Locate the cell with the specified text and output its [X, Y] center coordinate. 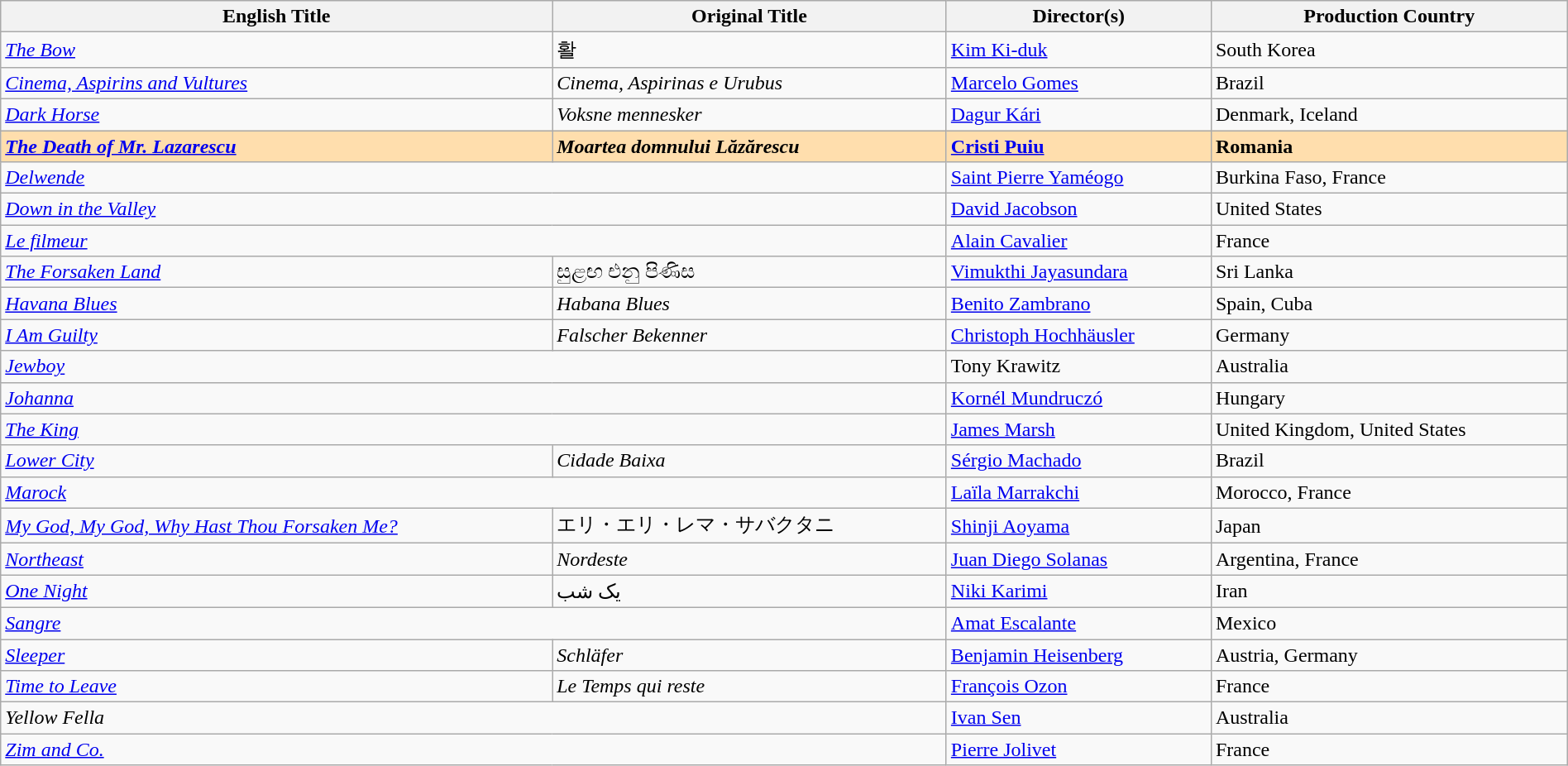
Pierre Jolivet [1078, 749]
Sérgio Machado [1078, 461]
James Marsh [1078, 429]
Habana Blues [749, 304]
Vimukthi Jayasundara [1078, 272]
Marock [474, 492]
Germany [1389, 335]
Sangre [474, 623]
Havana Blues [276, 304]
Production Country [1389, 17]
One Night [276, 591]
Le filmeur [474, 241]
یک شب [749, 591]
Christoph Hochhäusler [1078, 335]
Northeast [276, 559]
The Death of Mr. Lazarescu [276, 146]
South Korea [1389, 50]
Laïla Marrakchi [1078, 492]
Original Title [749, 17]
Burkina Faso, France [1389, 178]
Sleeper [276, 654]
Falscher Bekenner [749, 335]
Ivan Sen [1078, 718]
Lower City [276, 461]
My God, My God, Why Hast Thou Forsaken Me? [276, 526]
Tony Krawitz [1078, 366]
Alain Cavalier [1078, 241]
Voksne mennesker [749, 114]
Director(s) [1078, 17]
Romania [1389, 146]
Mexico [1389, 623]
David Jacobson [1078, 209]
Cristi Puiu [1078, 146]
Cinema, Aspirinas e Urubus [749, 83]
The Forsaken Land [276, 272]
Niki Karimi [1078, 591]
Dagur Kári [1078, 114]
Denmark, Iceland [1389, 114]
François Ozon [1078, 687]
Kim Ki-duk [1078, 50]
Delwende [474, 178]
Schläfer [749, 654]
Marcelo Gomes [1078, 83]
The King [474, 429]
Hungary [1389, 398]
Austria, Germany [1389, 654]
Benito Zambrano [1078, 304]
Sri Lanka [1389, 272]
Time to Leave [276, 687]
Spain, Cuba [1389, 304]
Morocco, France [1389, 492]
Le Temps qui reste [749, 687]
エリ・エリ・レマ・サバクタニ [749, 526]
Japan [1389, 526]
Cinema, Aspirins and Vultures [276, 83]
United States [1389, 209]
Argentina, France [1389, 559]
Jewboy [474, 366]
I Am Guilty [276, 335]
Zim and Co. [474, 749]
English Title [276, 17]
Down in the Valley [474, 209]
Iran [1389, 591]
Yellow Fella [474, 718]
Juan Diego Solanas [1078, 559]
활 [749, 50]
Amat Escalante [1078, 623]
Saint Pierre Yaméogo [1078, 178]
Nordeste [749, 559]
The Bow [276, 50]
Benjamin Heisenberg [1078, 654]
Dark Horse [276, 114]
සුළඟ එනු පිණිස [749, 272]
Moartea domnului Lăzărescu [749, 146]
Cidade Baixa [749, 461]
Shinji Aoyama [1078, 526]
Johanna [474, 398]
Kornél Mundruczó [1078, 398]
United Kingdom, United States [1389, 429]
